Return the (X, Y) coordinate for the center point of the cell that contains the specified text.  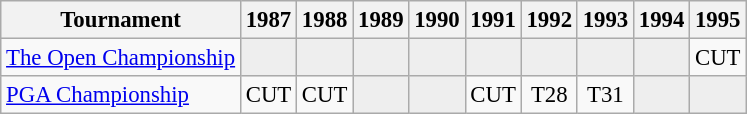
1987 (268, 20)
1992 (549, 20)
1991 (493, 20)
1995 (718, 20)
The Open Championship (121, 58)
1988 (325, 20)
1990 (437, 20)
1993 (605, 20)
T28 (549, 95)
PGA Championship (121, 95)
1989 (381, 20)
Tournament (121, 20)
T31 (605, 95)
1994 (661, 20)
